For the text-containing cell, return its midpoint in [X, Y] coordinate format. 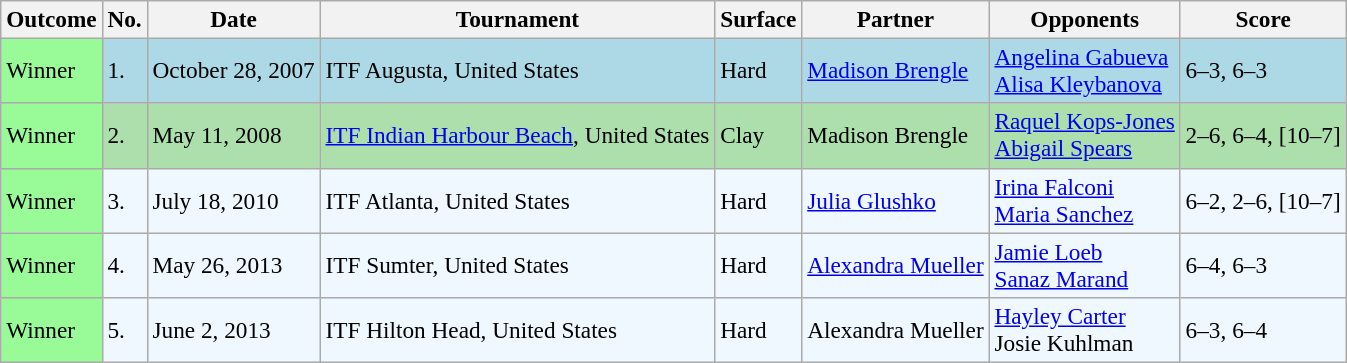
July 18, 2010 [234, 200]
6–2, 2–6, [10–7] [1263, 200]
Opponents [1084, 19]
Irina Falconi Maria Sanchez [1084, 200]
Raquel Kops-Jones Abigail Spears [1084, 136]
May 26, 2013 [234, 264]
6–4, 6–3 [1263, 264]
ITF Augusta, United States [518, 70]
6–3, 6–4 [1263, 330]
Julia Glushko [896, 200]
2. [124, 136]
Outcome [52, 19]
ITF Atlanta, United States [518, 200]
Date [234, 19]
Hayley Carter Josie Kuhlman [1084, 330]
Clay [758, 136]
ITF Indian Harbour Beach, United States [518, 136]
Jamie Loeb Sanaz Marand [1084, 264]
Angelina Gabueva Alisa Kleybanova [1084, 70]
1. [124, 70]
Partner [896, 19]
5. [124, 330]
4. [124, 264]
2–6, 6–4, [10–7] [1263, 136]
ITF Hilton Head, United States [518, 330]
Tournament [518, 19]
June 2, 2013 [234, 330]
May 11, 2008 [234, 136]
Surface [758, 19]
ITF Sumter, United States [518, 264]
3. [124, 200]
October 28, 2007 [234, 70]
No. [124, 19]
Score [1263, 19]
6–3, 6–3 [1263, 70]
